Return the [x, y] coordinate for the center point of the cell that contains the specified text.  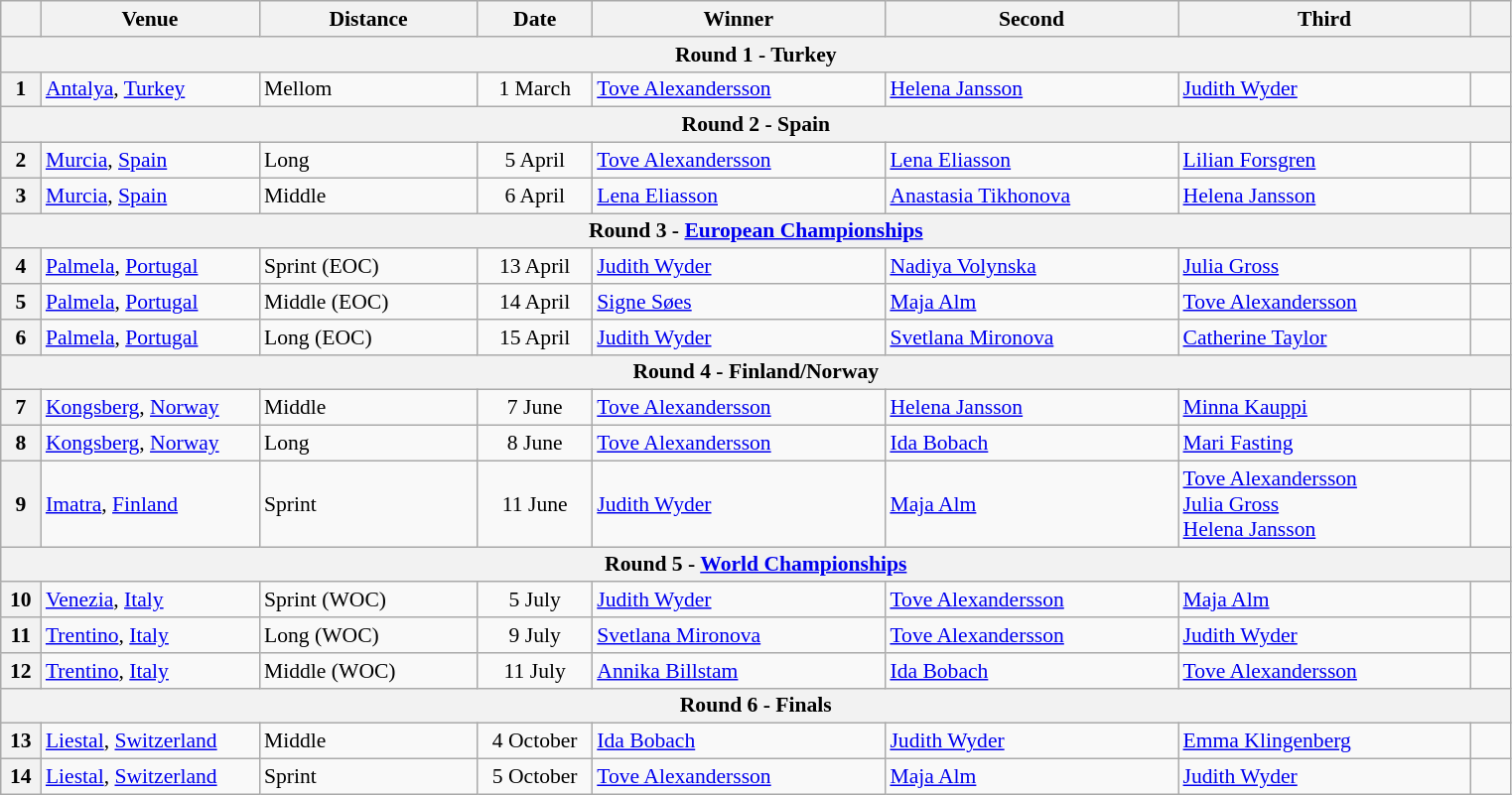
8 June [534, 444]
6 [21, 337]
Date [534, 19]
5 [21, 302]
5 October [534, 777]
Round 3 - European Championships [756, 231]
Catherine Taylor [1324, 337]
Anastasia Tikhonova [1031, 196]
4 October [534, 741]
5 April [534, 161]
Sprint (EOC) [368, 267]
Antalya, Turkey [150, 89]
Long (EOC) [368, 337]
7 [21, 408]
Round 1 - Turkey [756, 55]
Middle (EOC) [368, 302]
6 April [534, 196]
Round 5 - World Championships [756, 565]
Distance [368, 19]
Venezia, Italy [150, 600]
5 July [534, 600]
Sprint (WOC) [368, 600]
7 June [534, 408]
Minna Kauppi [1324, 408]
11 June [534, 504]
Mellom [368, 89]
Middle (WOC) [368, 671]
3 [21, 196]
14 [21, 777]
Lilian Forsgren [1324, 161]
15 April [534, 337]
13 April [534, 267]
Venue [150, 19]
Nadiya Volynska [1031, 267]
Mari Fasting [1324, 444]
Signe Søes [739, 302]
11 [21, 635]
Winner [739, 19]
1 [21, 89]
Second [1031, 19]
Julia Gross [1324, 267]
2 [21, 161]
1 March [534, 89]
Round 2 - Spain [756, 125]
13 [21, 741]
9 [21, 504]
Round 4 - Finland/Norway [756, 372]
Long (WOC) [368, 635]
Third [1324, 19]
Annika Billstam [739, 671]
Emma Klingenberg [1324, 741]
Tove Alexandersson Julia Gross Helena Jansson [1324, 504]
Round 6 - Finals [756, 706]
9 July [534, 635]
4 [21, 267]
11 July [534, 671]
8 [21, 444]
10 [21, 600]
12 [21, 671]
14 April [534, 302]
Imatra, Finland [150, 504]
